Locate the cell with the specified text and output its (X, Y) center coordinate. 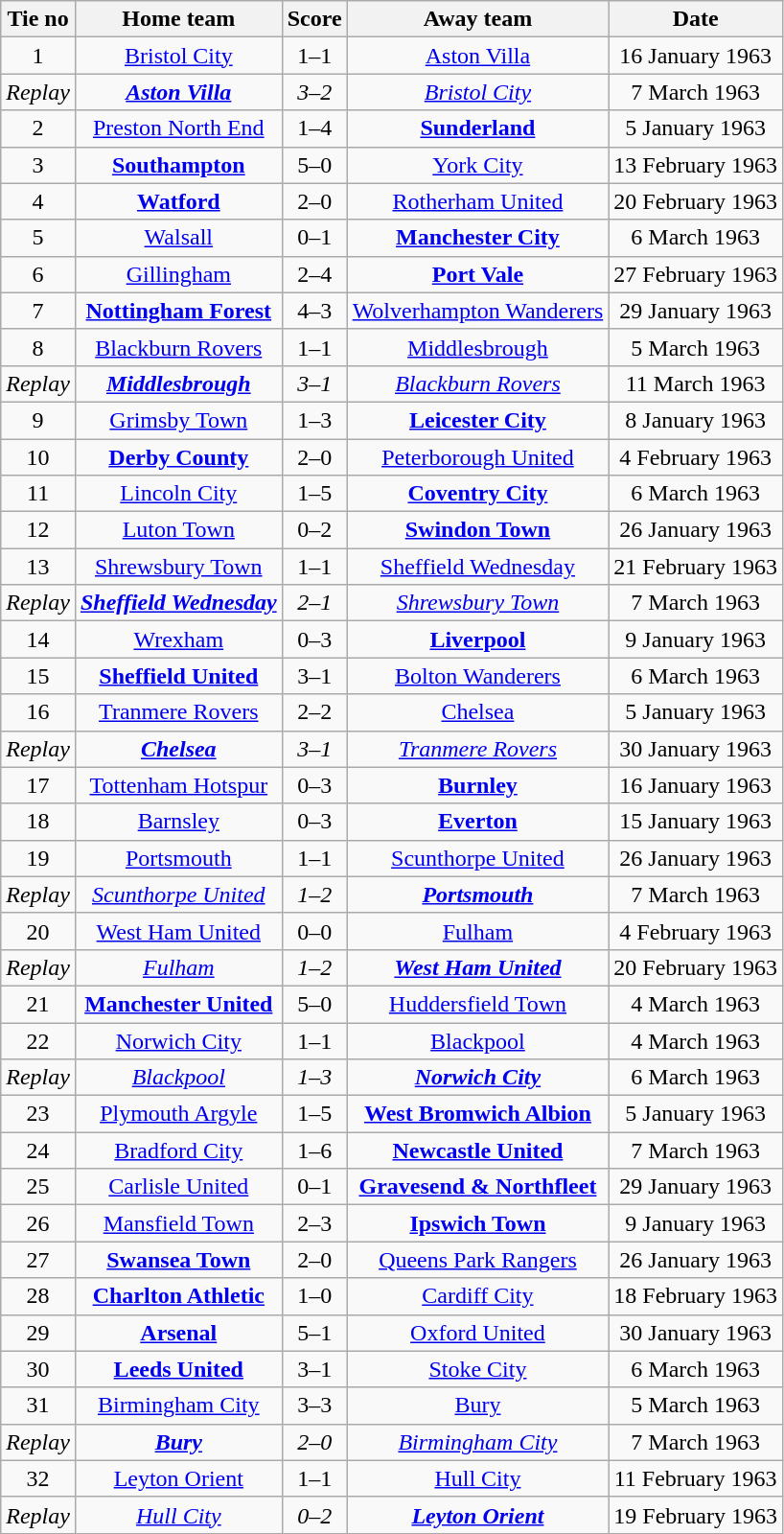
Newcastle United (477, 1150)
Tottenham Hotspur (178, 785)
Nottingham Forest (178, 311)
3 (38, 165)
32 (38, 1478)
Rotherham United (477, 201)
7 (38, 311)
Watford (178, 201)
Manchester United (178, 1004)
13 (38, 567)
24 (38, 1150)
2–4 (314, 274)
1–6 (314, 1150)
3–3 (314, 1406)
19 February 1963 (696, 1515)
Stoke City (477, 1369)
20 (38, 931)
2–3 (314, 1223)
Gravesend & Northfleet (477, 1187)
Walsall (178, 238)
2–2 (314, 712)
Leicester City (477, 420)
Queens Park Rangers (477, 1260)
30 (38, 1369)
2–1 (314, 603)
Swindon Town (477, 530)
Arsenal (178, 1333)
Peterborough United (477, 457)
Huddersfield Town (477, 1004)
22 (38, 1040)
Wolverhampton Wanderers (477, 311)
Burnley (477, 785)
Charlton Athletic (178, 1296)
Barnsley (178, 822)
5 (38, 238)
26 (38, 1223)
8 January 1963 (696, 420)
21 February 1963 (696, 567)
11 (38, 494)
14 (38, 639)
4 (38, 201)
Liverpool (477, 639)
1–4 (314, 128)
Carlisle United (178, 1187)
15 January 1963 (696, 822)
10 (38, 457)
29 (38, 1333)
1–0 (314, 1296)
Cardiff City (477, 1296)
Swansea Town (178, 1260)
11 March 1963 (696, 383)
25 (38, 1187)
9 (38, 420)
8 (38, 347)
31 (38, 1406)
Luton Town (178, 530)
Away team (477, 19)
23 (38, 1114)
Gillingham (178, 274)
5–1 (314, 1333)
Sheffield United (178, 676)
Mansfield Town (178, 1223)
Home team (178, 19)
16 (38, 712)
1 (38, 56)
13 February 1963 (696, 165)
27 February 1963 (696, 274)
Tie no (38, 19)
11 February 1963 (696, 1478)
18 (38, 822)
Grimsby Town (178, 420)
Oxford United (477, 1333)
Manchester City (477, 238)
Coventry City (477, 494)
Sunderland (477, 128)
27 (38, 1260)
17 (38, 785)
Port Vale (477, 274)
Bolton Wanderers (477, 676)
Bradford City (178, 1150)
12 (38, 530)
Date (696, 19)
Southampton (178, 165)
Score (314, 19)
3–2 (314, 92)
Ipswich Town (477, 1223)
Lincoln City (178, 494)
Leeds United (178, 1369)
West Bromwich Albion (477, 1114)
19 (38, 858)
18 February 1963 (696, 1296)
4–3 (314, 311)
Derby County (178, 457)
Everton (477, 822)
6 (38, 274)
15 (38, 676)
York City (477, 165)
21 (38, 1004)
Preston North End (178, 128)
2 (38, 128)
Plymouth Argyle (178, 1114)
Wrexham (178, 639)
28 (38, 1296)
0–0 (314, 931)
